Identify which cell holds the provided text, then report its [X, Y] central coordinate. 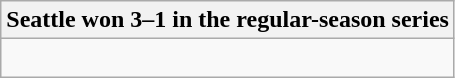
Seattle won 3–1 in the regular-season series [228, 20]
